Scan for the cell matching the given text and deliver its (X, Y) coordinate at center. 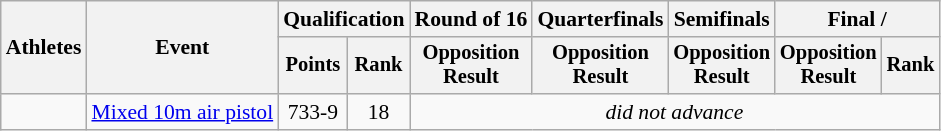
Semifinals (722, 19)
Athletes (44, 48)
Round of 16 (472, 19)
Qualification (344, 19)
Event (182, 48)
Mixed 10m air pistol (182, 112)
Quarterfinals (600, 19)
Points (312, 66)
Final / (857, 19)
733-9 (312, 112)
did not advance (675, 112)
18 (379, 112)
